Detect which cell encompasses the target text, then output its (X, Y) center coordinate. 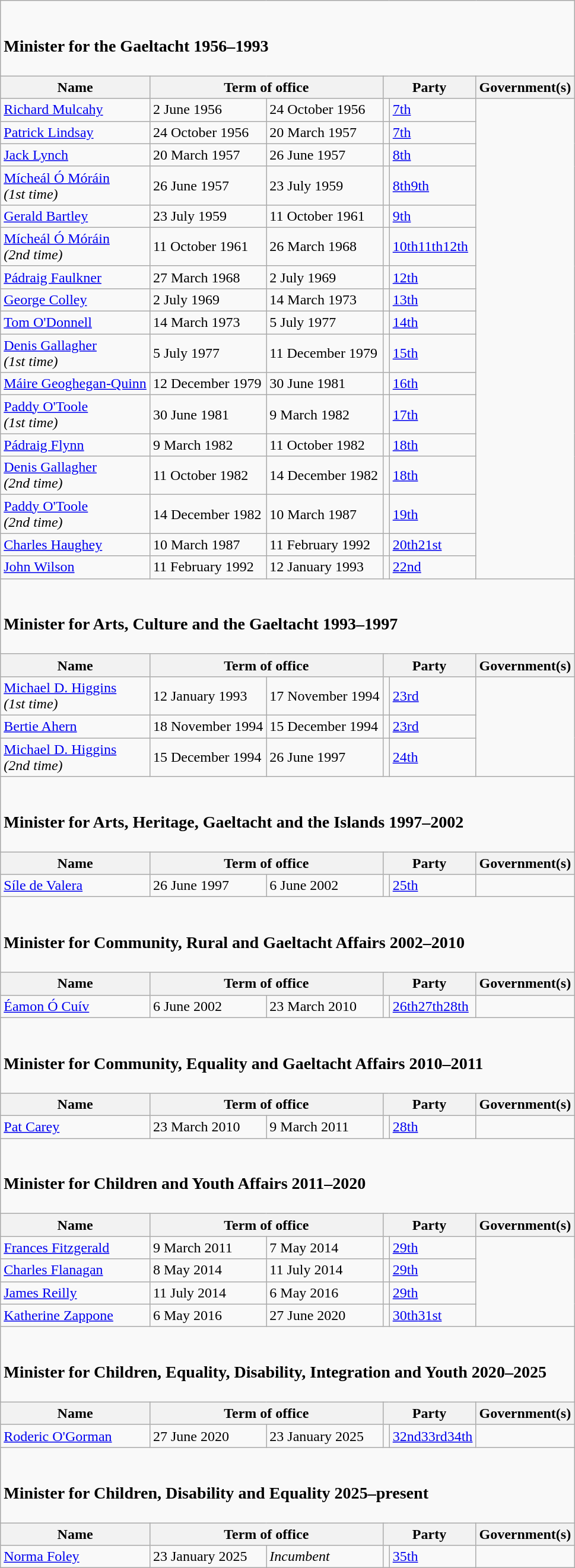
George Colley (75, 300)
17th (433, 414)
Síle de Valera (75, 886)
Roderic O'Gorman (75, 1436)
Mícheál Ó Móráin(1st time) (75, 185)
Norma Foley (75, 1557)
26 March 1968 (325, 247)
24th (433, 757)
Éamon Ó Cuív (75, 1006)
10th11th12th (433, 247)
Minister for the Gaeltacht 1956–1993 (287, 38)
Minister for Children, Equality, Disability, Integration and Youth 2020–2025 (287, 1365)
Pádraig Faulkner (75, 277)
Minister for Children and Youth Affairs 2011–2020 (287, 1176)
30th31st (433, 1315)
2 June 1956 (208, 110)
26th27th28th (433, 1006)
John Wilson (75, 567)
15th (433, 354)
22nd (433, 567)
27 March 1968 (208, 277)
28th (433, 1127)
17 November 1994 (325, 695)
Minister for Arts, Heritage, Gaeltacht and the Islands 1997–2002 (287, 814)
Katherine Zappone (75, 1315)
9th (433, 216)
11 December 1979 (325, 354)
12 December 1979 (208, 384)
Minister for Arts, Culture and the Gaeltacht 1993–1997 (287, 616)
Minister for Children, Disability and Equality 2025–present (287, 1484)
8th9th (433, 185)
Charles Flanagan (75, 1270)
Charles Haughey (75, 545)
Minister for Community, Rural and Gaeltacht Affairs 2002–2010 (287, 935)
Pádraig Flynn (75, 445)
19th (433, 514)
Denis Gallagher(2nd time) (75, 476)
8 May 2014 (208, 1270)
35th (433, 1557)
James Reilly (75, 1293)
7 May 2014 (325, 1248)
Paddy O'Toole(1st time) (75, 414)
20th21st (433, 545)
Michael D. Higgins(2nd time) (75, 757)
Minister for Community, Equality and Gaeltacht Affairs 2010–2011 (287, 1055)
8th (433, 155)
Máire Geoghegan-Quinn (75, 384)
18 November 1994 (208, 726)
Paddy O'Toole(2nd time) (75, 514)
Bertie Ahern (75, 726)
Frances Fitzgerald (75, 1248)
Michael D. Higgins(1st time) (75, 695)
Gerald Bartley (75, 216)
12th (433, 277)
Tom O'Donnell (75, 323)
32nd33rd34th (433, 1436)
14th (433, 323)
Richard Mulcahy (75, 110)
Incumbent (325, 1557)
Mícheál Ó Móráin(2nd time) (75, 247)
13th (433, 300)
Denis Gallagher(1st time) (75, 354)
Pat Carey (75, 1127)
Patrick Lindsay (75, 132)
25th (433, 886)
16th (433, 384)
Jack Lynch (75, 155)
